Provide the [x, y] coordinate of the cell's center where the given text is located.  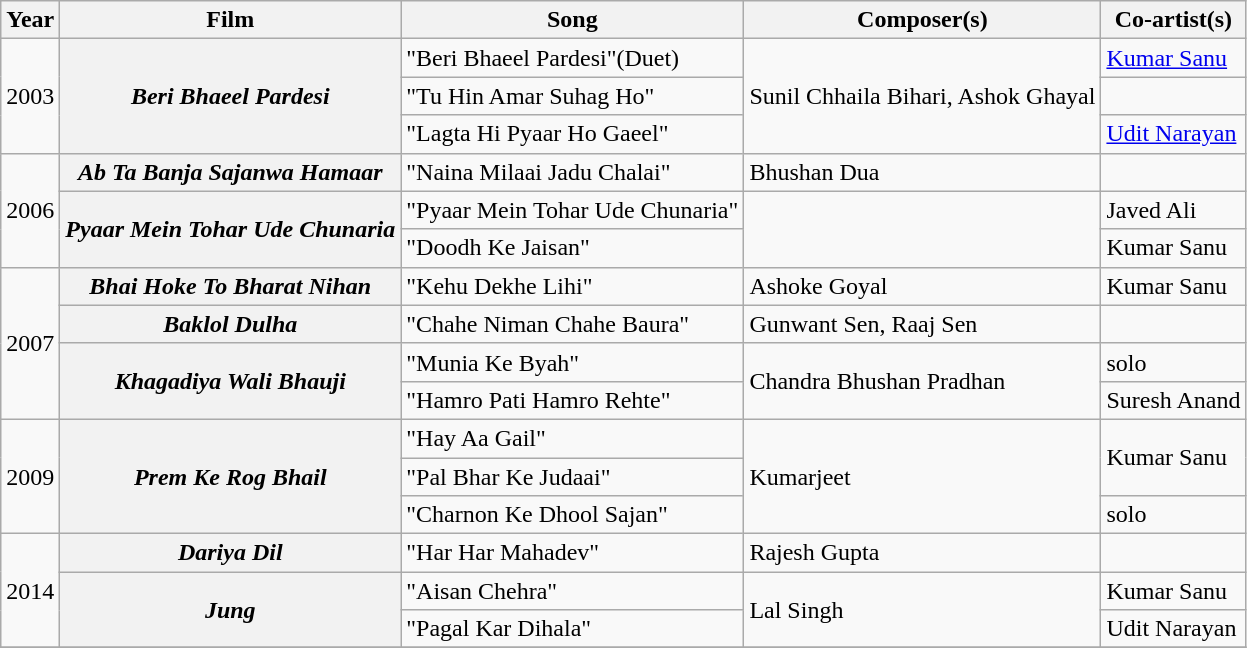
Lal Singh [922, 610]
"Beri Bhaeel Pardesi"(Duet) [572, 58]
Pyaar Mein Tohar Ude Chunaria [230, 229]
Rajesh Gupta [922, 553]
"Har Har Mahadev" [572, 553]
"Aisan Chehra" [572, 591]
"Charnon Ke Dhool Sajan" [572, 515]
"Lagta Hi Pyaar Ho Gaeel" [572, 134]
2009 [30, 476]
"Hay Aa Gail" [572, 438]
"Munia Ke Byah" [572, 362]
Bhushan Dua [922, 172]
Kumarjeet [922, 476]
Co-artist(s) [1174, 20]
Javed Ali [1174, 210]
2006 [30, 210]
"Doodh Ke Jaisan" [572, 248]
"Pagal Kar Dihala" [572, 629]
Song [572, 20]
Sunil Chhaila Bihari, Ashok Ghayal [922, 96]
"Naina Milaai Jadu Chalai" [572, 172]
2007 [30, 343]
Bhai Hoke To Bharat Nihan [230, 286]
Dariya Dil [230, 553]
Ab Ta Banja Sajanwa Hamaar [230, 172]
Jung [230, 610]
Baklol Dulha [230, 324]
"Tu Hin Amar Suhag Ho" [572, 96]
"Kehu Dekhe Lihi" [572, 286]
Beri Bhaeel Pardesi [230, 96]
2014 [30, 591]
"Chahe Niman Chahe Baura" [572, 324]
"Pal Bhar Ke Judaai" [572, 477]
Film [230, 20]
2003 [30, 96]
Chandra Bhushan Pradhan [922, 381]
Year [30, 20]
Suresh Anand [1174, 400]
Prem Ke Rog Bhail [230, 476]
Ashoke Goyal [922, 286]
Gunwant Sen, Raaj Sen [922, 324]
Khagadiya Wali Bhauji [230, 381]
Composer(s) [922, 20]
"Pyaar Mein Tohar Ude Chunaria" [572, 210]
"Hamro Pati Hamro Rehte" [572, 400]
